Detect which cell encompasses the target text, then output its [X, Y] center coordinate. 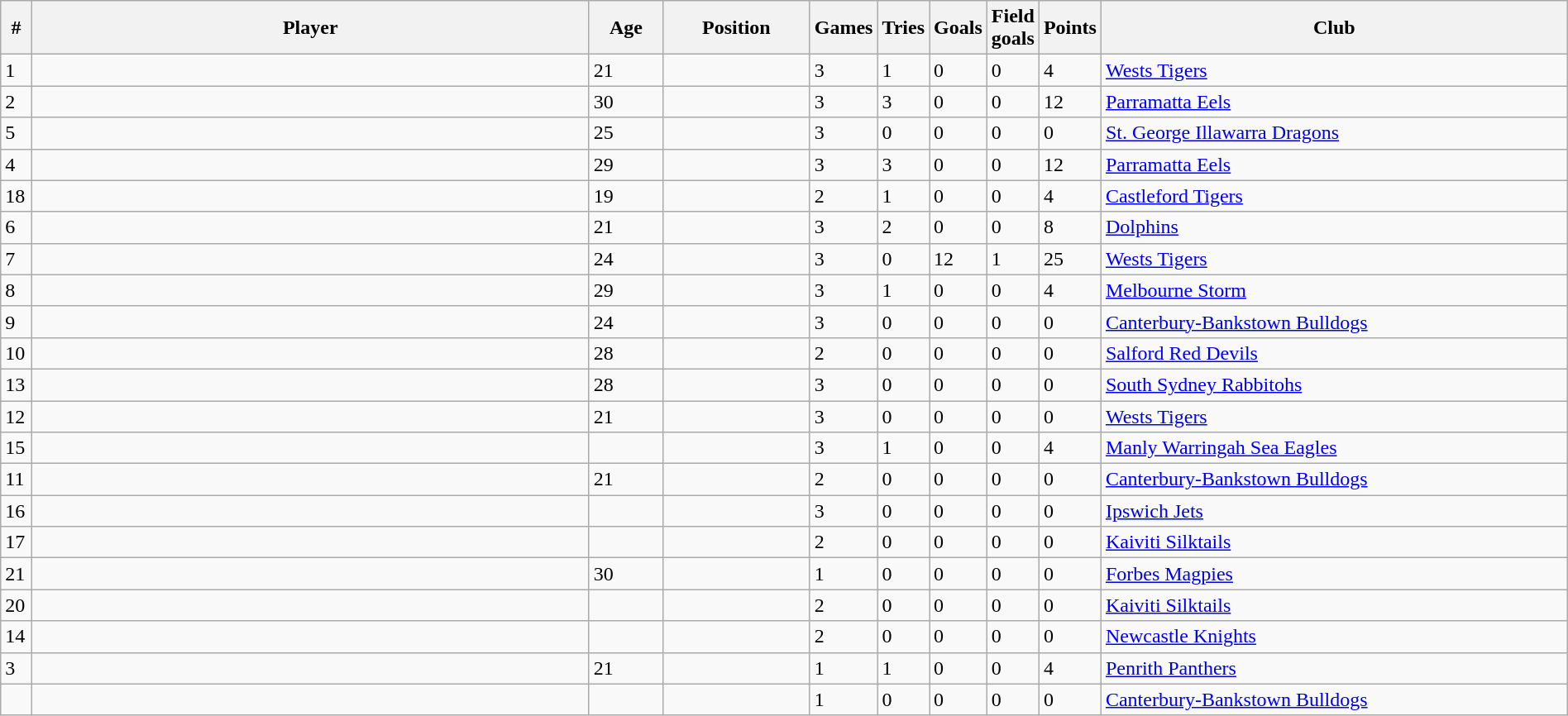
Salford Red Devils [1334, 353]
Melbourne Storm [1334, 290]
19 [625, 196]
Games [844, 28]
13 [17, 384]
Manly Warringah Sea Eagles [1334, 448]
Newcastle Knights [1334, 637]
Goals [958, 28]
Ipswich Jets [1334, 511]
16 [17, 511]
Club [1334, 28]
18 [17, 196]
6 [17, 227]
5 [17, 133]
10 [17, 353]
Points [1070, 28]
11 [17, 480]
9 [17, 322]
Field goals [1012, 28]
20 [17, 605]
15 [17, 448]
7 [17, 259]
# [17, 28]
South Sydney Rabbitohs [1334, 384]
St. George Illawarra Dragons [1334, 133]
14 [17, 637]
17 [17, 542]
Dolphins [1334, 227]
Player [310, 28]
Penrith Panthers [1334, 668]
Tries [903, 28]
Position [737, 28]
Forbes Magpies [1334, 574]
Castleford Tigers [1334, 196]
Age [625, 28]
